Locate the cell with the specified text and output its (X, Y) center coordinate. 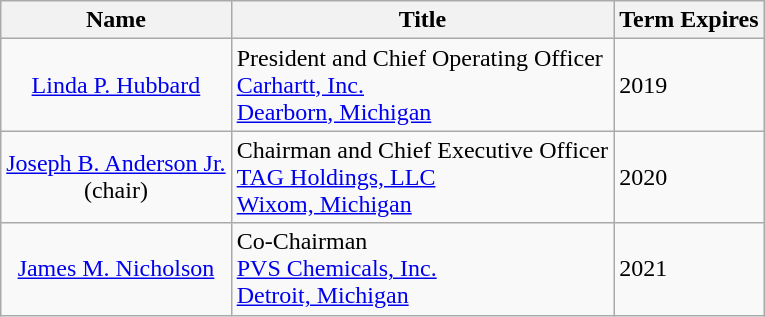
Term Expires (689, 20)
Co-ChairmanPVS Chemicals, Inc.Detroit, Michigan (422, 269)
Name (116, 20)
2019 (689, 85)
2021 (689, 269)
Joseph B. Anderson Jr.(chair) (116, 177)
James M. Nicholson (116, 269)
Title (422, 20)
Linda P. Hubbard (116, 85)
2020 (689, 177)
President and Chief Operating OfficerCarhartt, Inc.Dearborn, Michigan (422, 85)
Chairman and Chief Executive OfficerTAG Holdings, LLCWixom, Michigan (422, 177)
